Return (X, Y) of the center of cell containing provided text 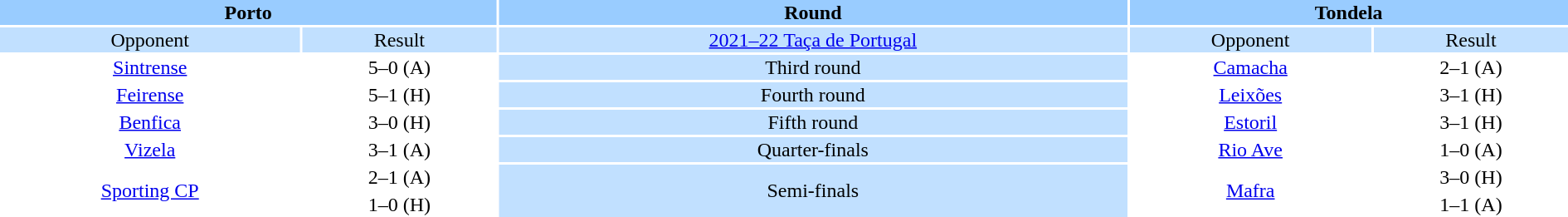
Fourth round (813, 95)
Sporting CP (149, 191)
Camacha (1250, 67)
Estoril (1250, 122)
Rio Ave (1250, 150)
Mafra (1250, 191)
Round (813, 12)
5–0 (A) (399, 67)
Benfica (149, 122)
Tondela (1349, 12)
Sintrense (149, 67)
3–1 (A) (399, 150)
Vizela (149, 150)
Quarter-finals (813, 150)
5–1 (H) (399, 95)
Porto (248, 12)
2021–22 Taça de Portugal (813, 40)
Third round (813, 67)
Leixões (1250, 95)
Semi-finals (813, 191)
Fifth round (813, 122)
1–0 (H) (399, 205)
1–0 (A) (1471, 150)
1–1 (A) (1471, 205)
Feirense (149, 95)
